Provide the [x, y] coordinate of the cell's center where the given text is located.  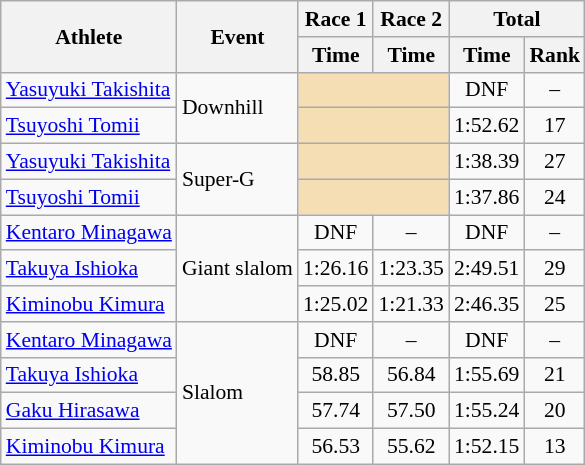
13 [554, 447]
55.62 [410, 447]
Gaku Hirasawa [89, 411]
27 [554, 162]
21 [554, 375]
Athlete [89, 36]
1:55.24 [486, 411]
2:46.35 [486, 304]
17 [554, 126]
1:25.02 [336, 304]
1:55.69 [486, 375]
1:26.16 [336, 269]
Race 1 [336, 19]
Super-G [238, 180]
Downhill [238, 108]
1:38.39 [486, 162]
29 [554, 269]
57.50 [410, 411]
1:23.35 [410, 269]
Race 2 [410, 19]
1:37.86 [486, 197]
Total [517, 19]
58.85 [336, 375]
20 [554, 411]
1:21.33 [410, 304]
Slalom [238, 393]
1:52.15 [486, 447]
25 [554, 304]
56.84 [410, 375]
24 [554, 197]
1:52.62 [486, 126]
56.53 [336, 447]
Giant slalom [238, 268]
57.74 [336, 411]
2:49.51 [486, 269]
Rank [554, 55]
Event [238, 36]
